Search for the cell housing the specified text and yield its (X, Y) center coordinate. 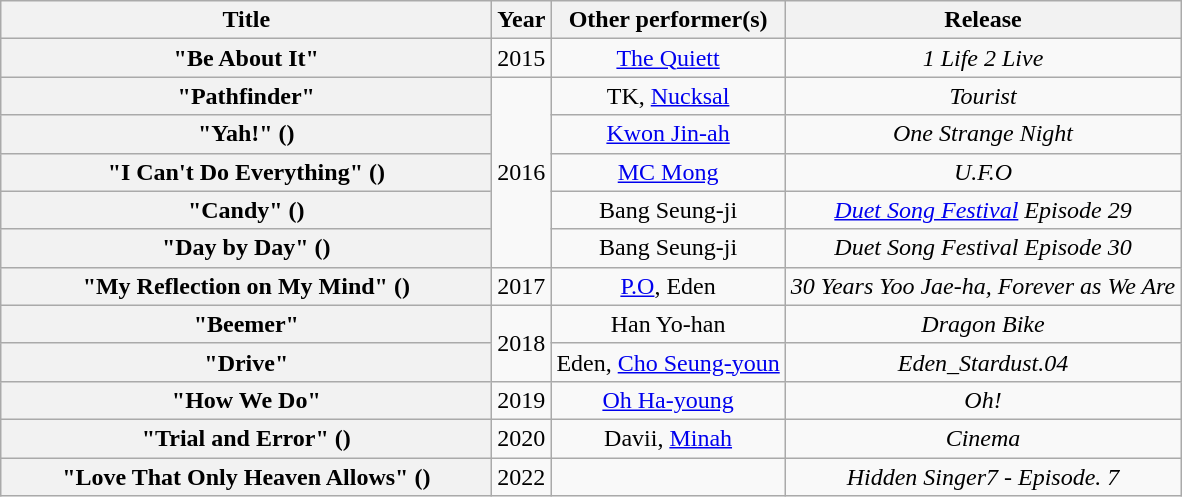
One Strange Night (983, 134)
TK, Nucksal (668, 96)
"Trial and Error" () (246, 438)
2016 (522, 172)
Davii, Minah (668, 438)
Han Yo-han (668, 324)
The Quiett (668, 58)
2017 (522, 286)
"Pathfinder" (246, 96)
Other performer(s) (668, 20)
Oh Ha-young (668, 400)
2018 (522, 343)
2015 (522, 58)
"Candy" () (246, 210)
Oh! (983, 400)
P.O, Eden (668, 286)
"Yah!" () (246, 134)
1 Life 2 Live (983, 58)
2020 (522, 438)
"Be About It" (246, 58)
2019 (522, 400)
MC Mong (668, 172)
"I Can't Do Everything" () (246, 172)
"How We Do" (246, 400)
Eden_Stardust.04 (983, 362)
"Love That Only Heaven Allows" () (246, 477)
Duet Song Festival Episode 29 (983, 210)
Duet Song Festival Episode 30 (983, 248)
Cinema (983, 438)
Dragon Bike (983, 324)
Kwon Jin-ah (668, 134)
"Day by Day" () (246, 248)
Year (522, 20)
Title (246, 20)
30 Years Yoo Jae-ha, Forever as We Are (983, 286)
"My Reflection on My Mind" () (246, 286)
U.F.O (983, 172)
"Drive" (246, 362)
Tourist (983, 96)
Hidden Singer7 - Episode. 7 (983, 477)
2022 (522, 477)
"Beemer" (246, 324)
Eden, Cho Seung-youn (668, 362)
Release (983, 20)
